Provide the (X, Y) coordinate of the cell's center where the given text is located.  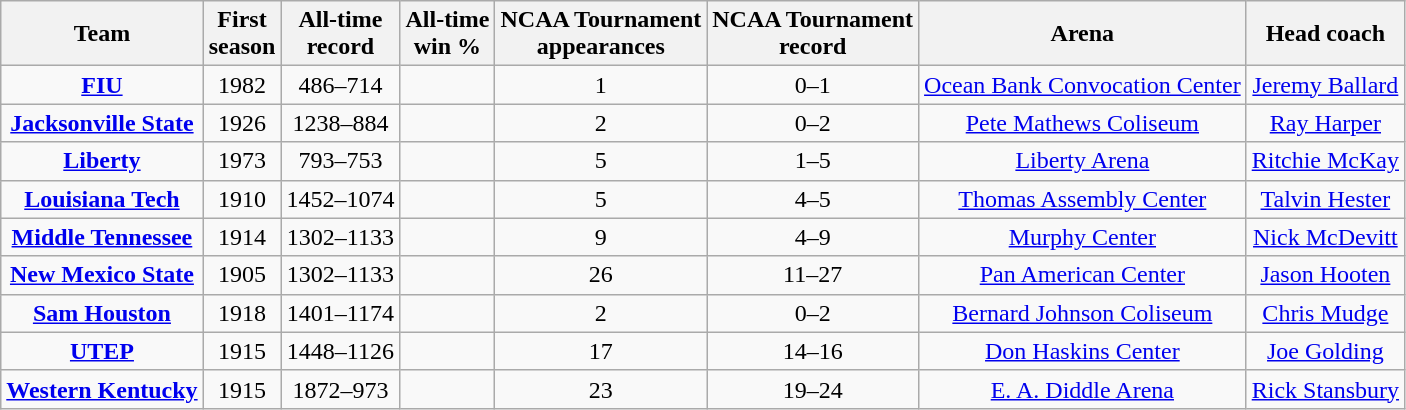
486–714 (340, 85)
Joe Golding (1325, 351)
NCAA Tournamentappearances (601, 34)
Louisiana Tech (102, 199)
Murphy Center (1083, 237)
4–9 (813, 237)
9 (601, 237)
All-timerecord (340, 34)
1–5 (813, 161)
Chris Mudge (1325, 313)
1238–884 (340, 123)
793–753 (340, 161)
0–1 (813, 85)
Don Haskins Center (1083, 351)
All-timewin % (448, 34)
Western Kentucky (102, 389)
Ray Harper (1325, 123)
11–27 (813, 275)
Talvin Hester (1325, 199)
Head coach (1325, 34)
1914 (242, 237)
17 (601, 351)
Middle Tennessee (102, 237)
26 (601, 275)
1452–1074 (340, 199)
Jeremy Ballard (1325, 85)
23 (601, 389)
Arena (1083, 34)
Pete Mathews Coliseum (1083, 123)
Ritchie McKay (1325, 161)
1448–1126 (340, 351)
NCAA Tournamentrecord (813, 34)
Liberty (102, 161)
1973 (242, 161)
1 (601, 85)
1910 (242, 199)
14–16 (813, 351)
Sam Houston (102, 313)
1905 (242, 275)
1918 (242, 313)
4–5 (813, 199)
1982 (242, 85)
Firstseason (242, 34)
Pan American Center (1083, 275)
Jacksonville State (102, 123)
Thomas Assembly Center (1083, 199)
UTEP (102, 351)
FIU (102, 85)
Jason Hooten (1325, 275)
E. A. Diddle Arena (1083, 389)
New Mexico State (102, 275)
1926 (242, 123)
Team (102, 34)
Nick McDevitt (1325, 237)
Ocean Bank Convocation Center (1083, 85)
Bernard Johnson Coliseum (1083, 313)
1401–1174 (340, 313)
Liberty Arena (1083, 161)
Rick Stansbury (1325, 389)
19–24 (813, 389)
1872–973 (340, 389)
